Search for the cell housing the specified text and yield its [X, Y] center coordinate. 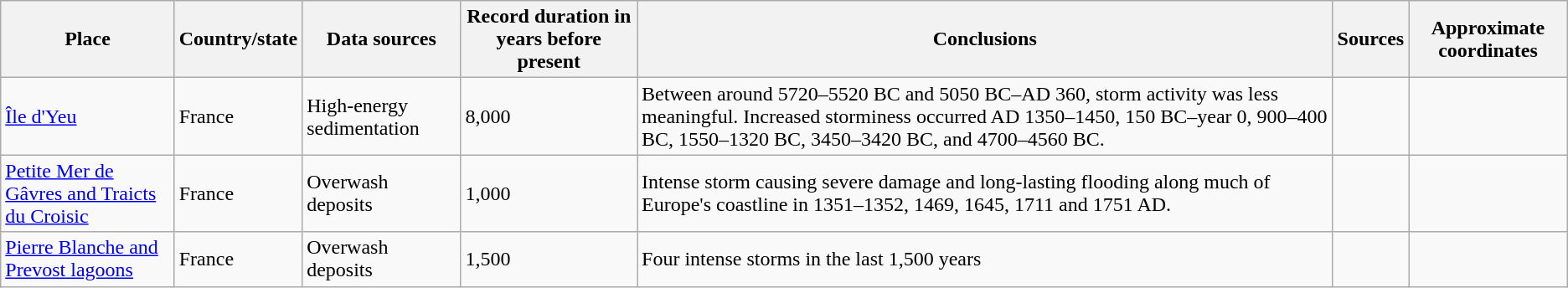
High-energy sedimentation [382, 116]
Data sources [382, 39]
1,000 [549, 193]
8,000 [549, 116]
Île d'Yeu [87, 116]
Sources [1370, 39]
Record duration in years before present [549, 39]
Intense storm causing severe damage and long-lasting flooding along much of Europe's coastline in 1351–1352, 1469, 1645, 1711 and 1751 AD. [985, 193]
1,500 [549, 260]
Conclusions [985, 39]
Place [87, 39]
Pierre Blanche and Prevost lagoons [87, 260]
Country/state [238, 39]
Approximate coordinates [1488, 39]
Petite Mer de Gâvres and Traicts du Croisic [87, 193]
Four intense storms in the last 1,500 years [985, 260]
